Capture the cell that displays the provided text and extract its (X, Y) central coordinate. 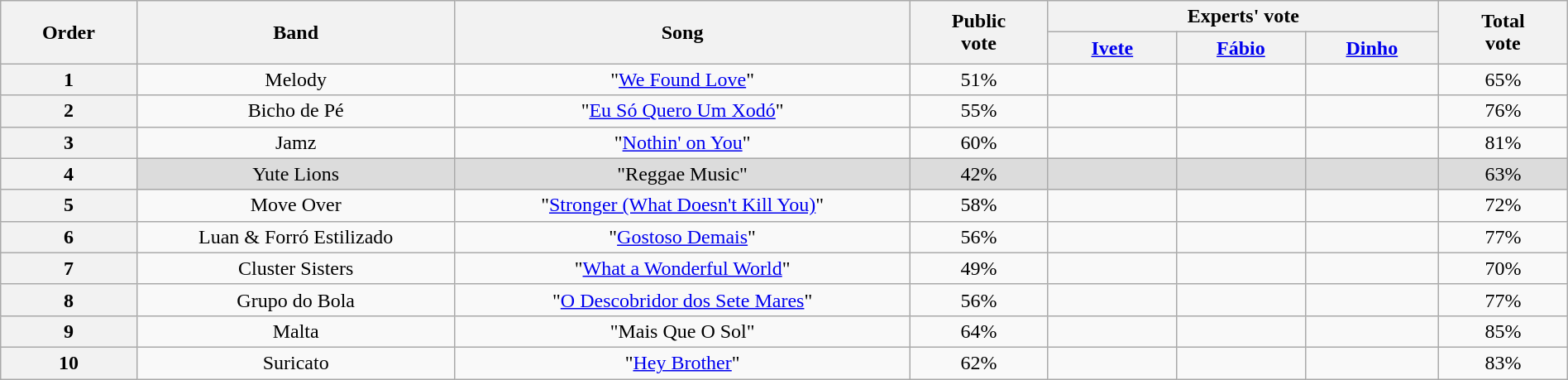
Band (296, 32)
5 (69, 205)
"Stronger (What Doesn't Kill You)" (682, 205)
Melody (296, 79)
51% (979, 79)
70% (1503, 268)
2 (69, 111)
Malta (296, 331)
Move Over (296, 205)
Suricato (296, 363)
1 (69, 79)
"O Descobridor dos Sete Mares" (682, 300)
Publicvote (979, 32)
9 (69, 331)
Fábio (1241, 48)
85% (1503, 331)
6 (69, 237)
4 (69, 174)
Dinho (1371, 48)
"Eu Só Quero Um Xodó" (682, 111)
Yute Lions (296, 174)
8 (69, 300)
Order (69, 32)
Ivete (1112, 48)
65% (1503, 79)
"Gostoso Demais" (682, 237)
64% (979, 331)
Song (682, 32)
76% (1503, 111)
83% (1503, 363)
Totalvote (1503, 32)
"What a Wonderful World" (682, 268)
7 (69, 268)
60% (979, 142)
63% (1503, 174)
42% (979, 174)
"We Found Love" (682, 79)
"Hey Brother" (682, 363)
"Nothin' on You" (682, 142)
3 (69, 142)
58% (979, 205)
Bicho de Pé (296, 111)
"Reggae Music" (682, 174)
Experts' vote (1243, 17)
Grupo do Bola (296, 300)
62% (979, 363)
55% (979, 111)
10 (69, 363)
Jamz (296, 142)
Luan & Forró Estilizado (296, 237)
72% (1503, 205)
"Mais Que O Sol" (682, 331)
49% (979, 268)
Cluster Sisters (296, 268)
81% (1503, 142)
